Detect which cell encompasses the target text, then output its (X, Y) center coordinate. 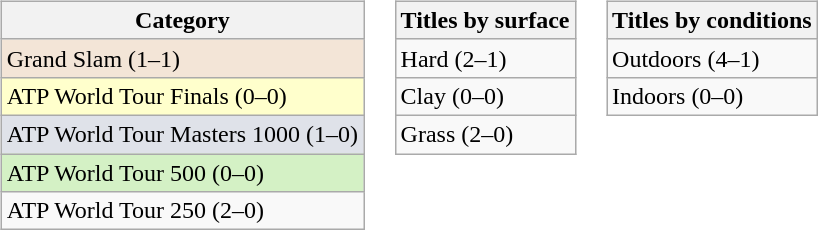
Indoors (0–0) (712, 96)
ATP World Tour 500 (0–0) (182, 173)
Titles by surface (485, 20)
Clay (0–0) (485, 96)
Titles by conditions (712, 20)
Grass (2–0) (485, 134)
Grand Slam (1–1) (182, 58)
Category (182, 20)
Hard (2–1) (485, 58)
ATP World Tour 250 (2–0) (182, 211)
Outdoors (4–1) (712, 58)
ATP World Tour Finals (0–0) (182, 96)
ATP World Tour Masters 1000 (1–0) (182, 134)
